Determine the (x, y) coordinate at the center of the cell enclosing the given text.  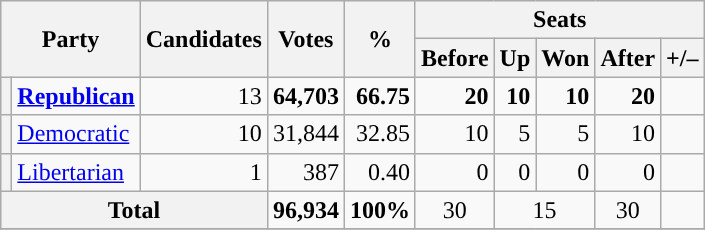
100% (380, 210)
Before (454, 58)
15 (544, 210)
31,844 (306, 134)
Republican (76, 96)
+/– (682, 58)
Total (134, 210)
64,703 (306, 96)
13 (204, 96)
Party (71, 39)
% (380, 39)
Won (566, 58)
Votes (306, 39)
Up (515, 58)
0.40 (380, 172)
Democratic (76, 134)
32.85 (380, 134)
1 (204, 172)
96,934 (306, 210)
66.75 (380, 96)
Seats (560, 20)
After (628, 58)
387 (306, 172)
Libertarian (76, 172)
Candidates (204, 39)
